Return (X, Y) of the center of cell containing provided text 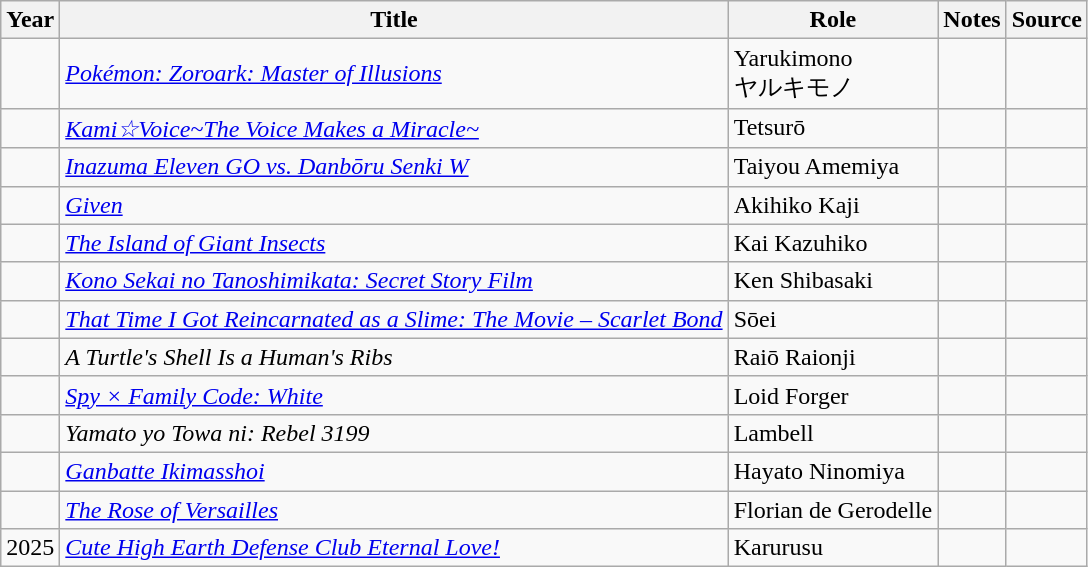
Raiō Raionji (833, 357)
Lambell (833, 433)
Kami☆Voice~The Voice Makes a Miracle~ (394, 128)
Pokémon: Zoroark: Master of Illusions (394, 74)
Ganbatte Ikimasshoi (394, 471)
Ken Shibasaki (833, 281)
Taiyou Amemiya (833, 167)
A Turtle's Shell Is a Human's Ribs (394, 357)
Notes (972, 20)
Spy × Family Code: White (394, 395)
2025 (30, 548)
Cute High Earth Defense Club Eternal Love! (394, 548)
Kono Sekai no Tanoshimikata: Secret Story Film (394, 281)
Hayato Ninomiya (833, 471)
Year (30, 20)
The Island of Giant Insects (394, 243)
Akihiko Kaji (833, 205)
That Time I Got Reincarnated as a Slime: The Movie – Scarlet Bond (394, 319)
Florian de Gerodelle (833, 509)
Inazuma Eleven GO vs. Danbōru Senki W (394, 167)
Karurusu (833, 548)
Given (394, 205)
Loid Forger (833, 395)
Yamato yo Towa ni: Rebel 3199 (394, 433)
Sōei (833, 319)
Source (1046, 20)
Role (833, 20)
Kai Kazuhiko (833, 243)
Title (394, 20)
The Rose of Versailles (394, 509)
Tetsurō (833, 128)
Yarukimonoヤルキモノ (833, 74)
